From the cell containing the given text, extract its center point as (X, Y) coordinate. 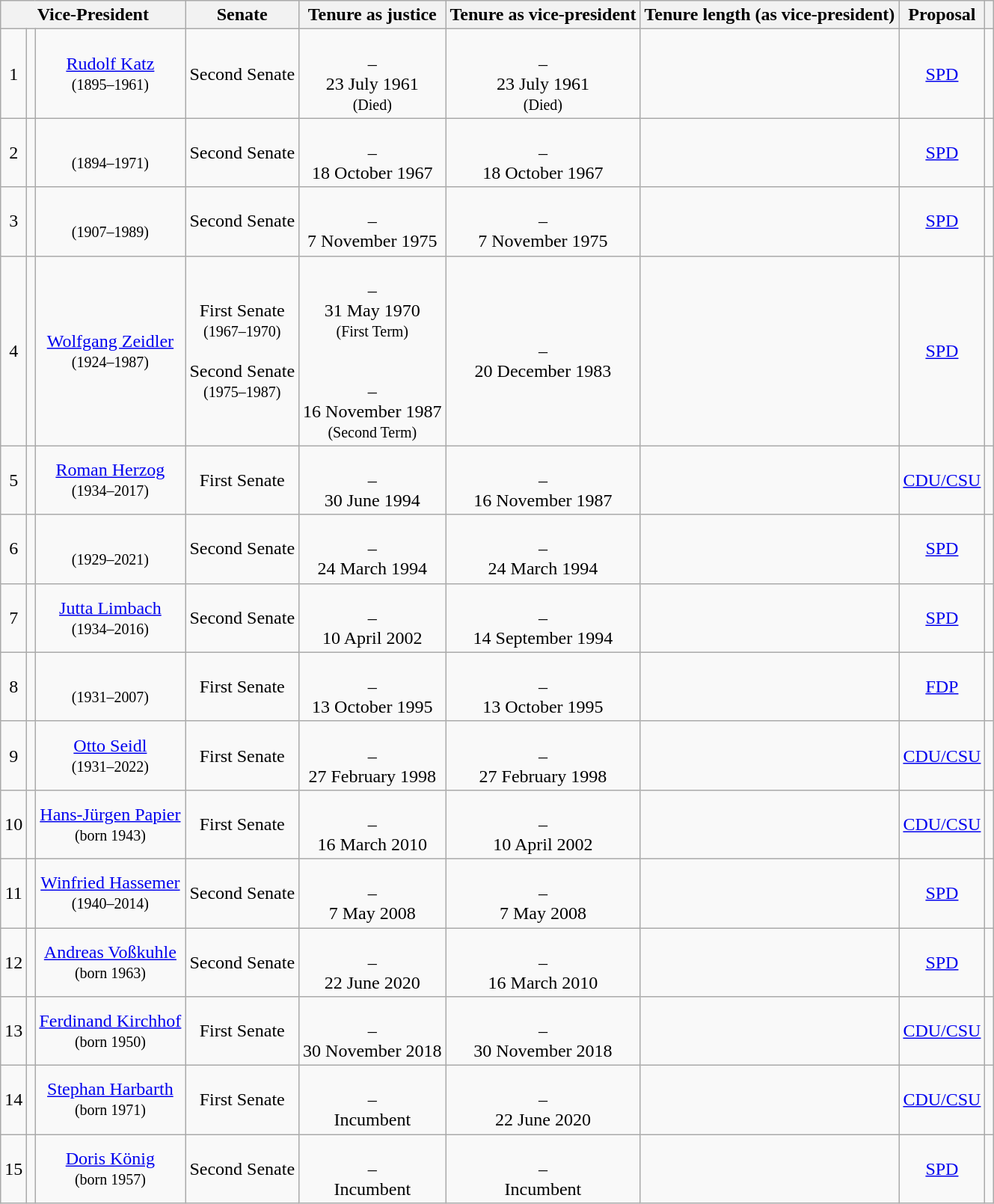
5 (13, 480)
Proposal (942, 15)
15 (13, 1169)
FDP (942, 687)
Tenure as vice-president (543, 15)
Stephan Harbarth(born 1971) (111, 1100)
(1931–2007) (111, 687)
Roman Herzog(1934–2017) (111, 480)
Tenure as justice (372, 15)
2 (13, 153)
3 (13, 221)
Senate (242, 15)
–14 September 1994 (543, 618)
Andreas Voßkuhle(born 1963) (111, 962)
Wolfgang Zeidler(1924–1987) (111, 351)
(1894–1971) (111, 153)
10 (13, 824)
7 (13, 618)
Rudolf Katz(1895–1961) (111, 73)
12 (13, 962)
–31 May 1970(First Term)–16 November 1987(Second Term) (372, 351)
14 (13, 1100)
Jutta Limbach(1934–2016) (111, 618)
6 (13, 549)
Winfried Hassemer(1940–2014) (111, 893)
–16 November 1987 (543, 480)
4 (13, 351)
Vice-President (93, 15)
Doris König(born 1957) (111, 1169)
Ferdinand Kirchhof(born 1950) (111, 1031)
First Senate(1967–1970)Second Senate(1975–1987) (242, 351)
1 (13, 73)
13 (13, 1031)
(1907–1989) (111, 221)
9 (13, 755)
11 (13, 893)
Otto Seidl(1931–2022) (111, 755)
Tenure length (as vice-president) (770, 15)
–20 December 1983 (543, 351)
(1929–2021) (111, 549)
–30 June 1994 (372, 480)
8 (13, 687)
Hans-Jürgen Papier(born 1943) (111, 824)
